Identify which cell holds the provided text, then report its [X, Y] central coordinate. 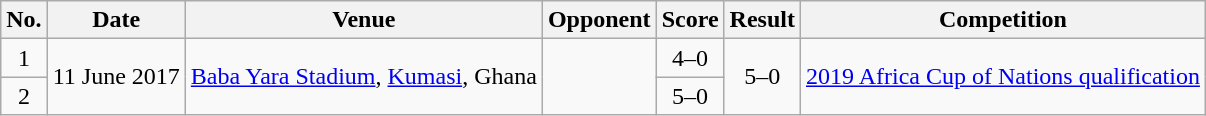
Venue [364, 20]
No. [24, 20]
Result [762, 20]
1 [24, 58]
Opponent [599, 20]
2019 Africa Cup of Nations qualification [1002, 77]
Baba Yara Stadium, Kumasi, Ghana [364, 77]
4–0 [690, 58]
Score [690, 20]
11 June 2017 [116, 77]
Competition [1002, 20]
Date [116, 20]
2 [24, 96]
